Return (x, y) of the center of cell containing provided text 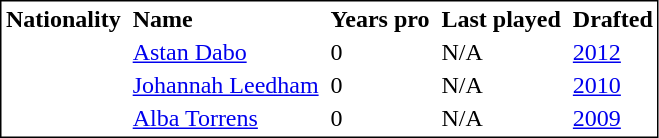
Last played (501, 19)
Johannah Leedham (226, 85)
Drafted (612, 19)
Nationality (63, 19)
Years pro (380, 19)
2009 (612, 119)
2012 (612, 53)
Astan Dabo (226, 53)
Name (226, 19)
2010 (612, 85)
Alba Torrens (226, 119)
